Identify which cell holds the provided text, then report its [X, Y] central coordinate. 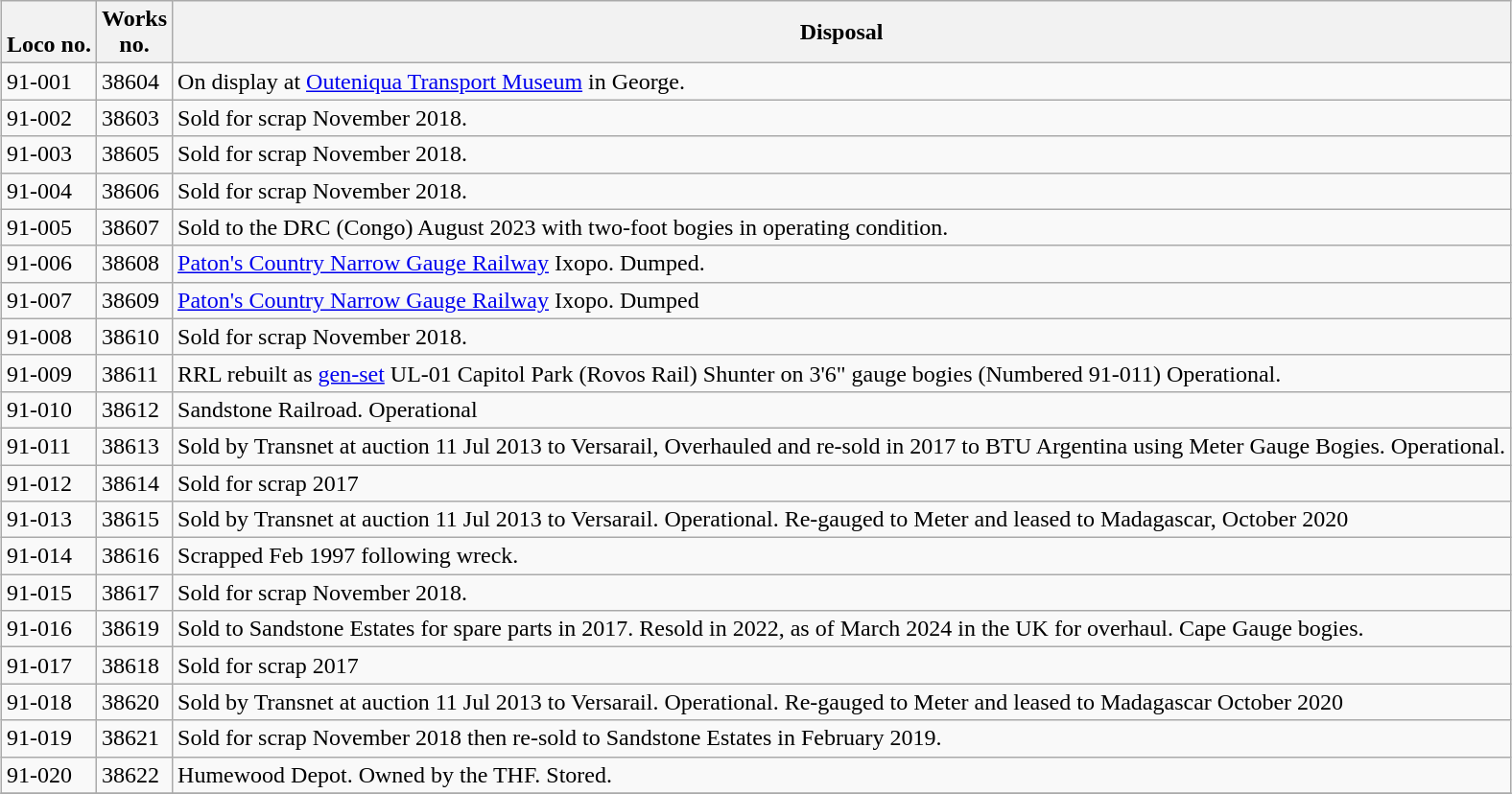
91-001 [48, 82]
Disposal [842, 33]
38610 [134, 337]
38604 [134, 82]
91-008 [48, 337]
38612 [134, 409]
38615 [134, 520]
38618 [134, 666]
38622 [134, 775]
38609 [134, 300]
RRL rebuilt as gen-set UL-01 Capitol Park (Rovos Rail) Shunter on 3'6" gauge bogies (Numbered 91-011) Operational. [842, 373]
Worksno. [134, 33]
38607 [134, 227]
91-010 [48, 409]
38608 [134, 264]
38613 [134, 446]
38606 [134, 191]
91-003 [48, 154]
Sold for scrap November 2018 then re-sold to Sandstone Estates in February 2019. [842, 738]
38614 [134, 482]
Paton's Country Narrow Gauge Railway Ixopo. Dumped. [842, 264]
91-017 [48, 666]
38603 [134, 118]
Sold by Transnet at auction 11 Jul 2013 to Versarail, Overhauled and re-sold in 2017 to BTU Argentina using Meter Gauge Bogies. Operational. [842, 446]
Humewood Depot. Owned by the THF. Stored. [842, 775]
91-019 [48, 738]
38616 [134, 556]
91-005 [48, 227]
Paton's Country Narrow Gauge Railway Ixopo. Dumped [842, 300]
38617 [134, 593]
Scrapped Feb 1997 following wreck. [842, 556]
38605 [134, 154]
91-014 [48, 556]
On display at Outeniqua Transport Museum in George. [842, 82]
91-009 [48, 373]
91-013 [48, 520]
Sold by Transnet at auction 11 Jul 2013 to Versarail. Operational. Re-gauged to Meter and leased to Madagascar October 2020 [842, 702]
Sold by Transnet at auction 11 Jul 2013 to Versarail. Operational. Re-gauged to Meter and leased to Madagascar, October 2020 [842, 520]
38611 [134, 373]
Sold to Sandstone Estates for spare parts in 2017. Resold in 2022, as of March 2024 in the UK for overhaul. Cape Gauge bogies. [842, 629]
Sandstone Railroad. Operational [842, 409]
91-012 [48, 482]
91-007 [48, 300]
91-015 [48, 593]
38619 [134, 629]
38621 [134, 738]
91-018 [48, 702]
91-004 [48, 191]
91-016 [48, 629]
38620 [134, 702]
Loco no. [48, 33]
91-020 [48, 775]
Sold to the DRC (Congo) August 2023 with two-foot bogies in operating condition. [842, 227]
91-011 [48, 446]
91-006 [48, 264]
91-002 [48, 118]
